From the cell containing the given text, extract its center point as (X, Y) coordinate. 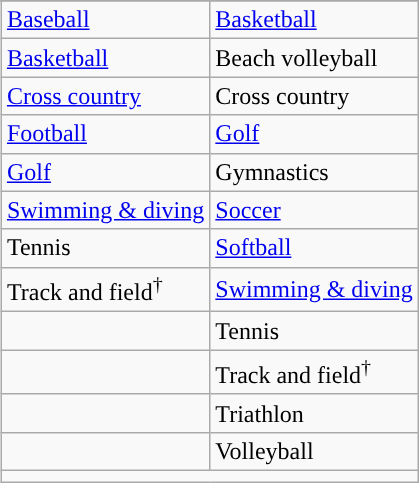
Softball (314, 248)
Baseball (105, 20)
Volleyball (314, 451)
Football (105, 134)
Gymnastics (314, 172)
Soccer (314, 210)
Triathlon (314, 413)
Beach volleyball (314, 58)
